Locate the cell with the specified text and output its [x, y] center coordinate. 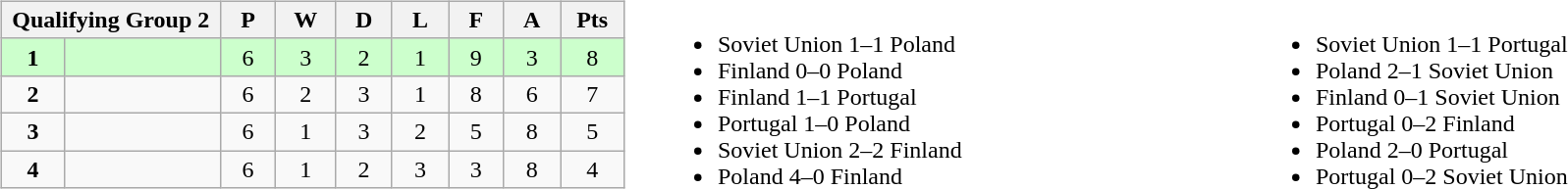
W [306, 20]
Pts [593, 20]
P [247, 20]
F [476, 20]
9 [476, 57]
L [420, 20]
D [364, 20]
A [532, 20]
Qualifying Group 2 [110, 20]
7 [593, 94]
